For the text-containing cell, return its midpoint in (x, y) coordinate format. 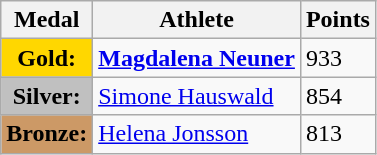
Silver: (47, 96)
813 (338, 134)
Medal (47, 20)
Simone Hauswald (197, 96)
Points (338, 20)
Athlete (197, 20)
933 (338, 58)
Bronze: (47, 134)
Magdalena Neuner (197, 58)
854 (338, 96)
Helena Jonsson (197, 134)
Gold: (47, 58)
